Search for the cell housing the specified text and yield its [x, y] center coordinate. 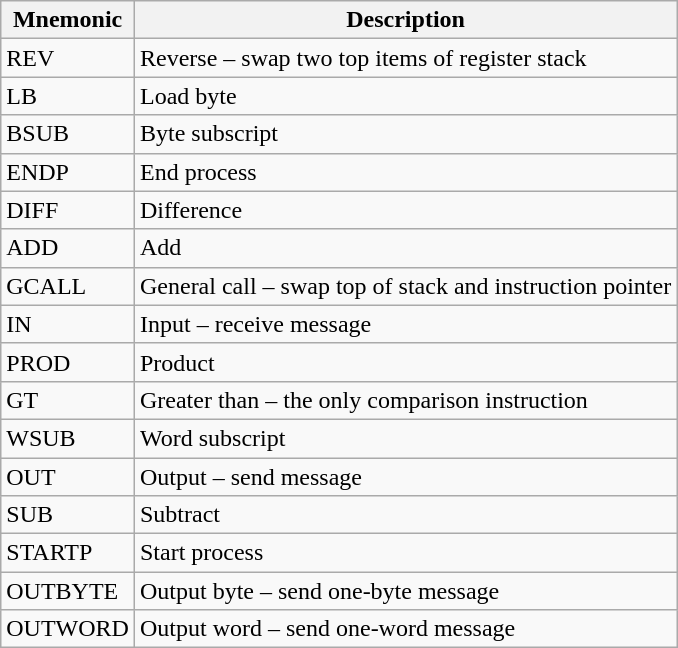
General call – swap top of stack and instruction pointer [405, 286]
Output word – send one-word message [405, 629]
ENDP [68, 172]
Subtract [405, 515]
SUB [68, 515]
ADD [68, 248]
End process [405, 172]
IN [68, 324]
PROD [68, 362]
Description [405, 20]
Mnemonic [68, 20]
Difference [405, 210]
Greater than – the only comparison instruction [405, 400]
REV [68, 58]
DIFF [68, 210]
Output byte – send one-byte message [405, 591]
WSUB [68, 438]
Start process [405, 553]
Word subscript [405, 438]
GT [68, 400]
OUTBYTE [68, 591]
Reverse – swap two top items of register stack [405, 58]
Product [405, 362]
STARTP [68, 553]
OUT [68, 477]
Byte subscript [405, 134]
Load byte [405, 96]
Output – send message [405, 477]
OUTWORD [68, 629]
LB [68, 96]
BSUB [68, 134]
Input – receive message [405, 324]
GCALL [68, 286]
Add [405, 248]
